Detect which cell encompasses the target text, then output its [X, Y] center coordinate. 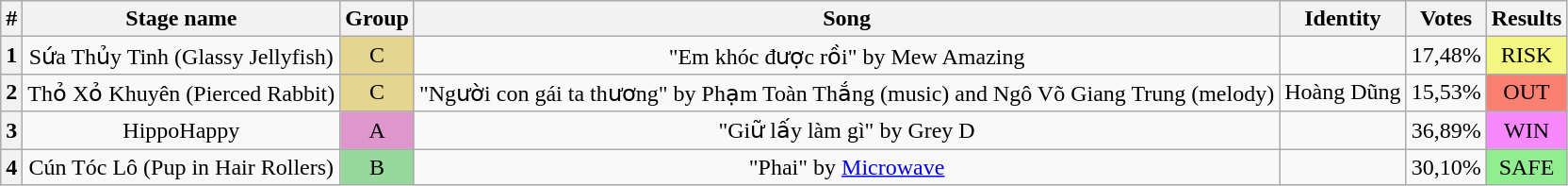
RISK [1527, 56]
2 [11, 93]
A [377, 130]
15,53% [1445, 93]
B [377, 167]
# [11, 19]
Group [377, 19]
"Người con gái ta thương" by Phạm Toàn Thắng (music) and Ngô Võ Giang Trung (melody) [846, 93]
Identity [1343, 19]
"Phai" by Microwave [846, 167]
SAFE [1527, 167]
Song [846, 19]
HippoHappy [181, 130]
Sứa Thủy Tinh (Glassy Jellyfish) [181, 56]
17,48% [1445, 56]
Hoàng Dũng [1343, 93]
OUT [1527, 93]
Stage name [181, 19]
Cún Tóc Lô (Pup in Hair Rollers) [181, 167]
Thỏ Xỏ Khuyên (Pierced Rabbit) [181, 93]
30,10% [1445, 167]
4 [11, 167]
Results [1527, 19]
"Giữ lấy làm gì" by Grey D [846, 130]
3 [11, 130]
WIN [1527, 130]
1 [11, 56]
"Em khóc được rồi" by Mew Amazing [846, 56]
36,89% [1445, 130]
Votes [1445, 19]
